Search for the cell housing the specified text and yield its (x, y) center coordinate. 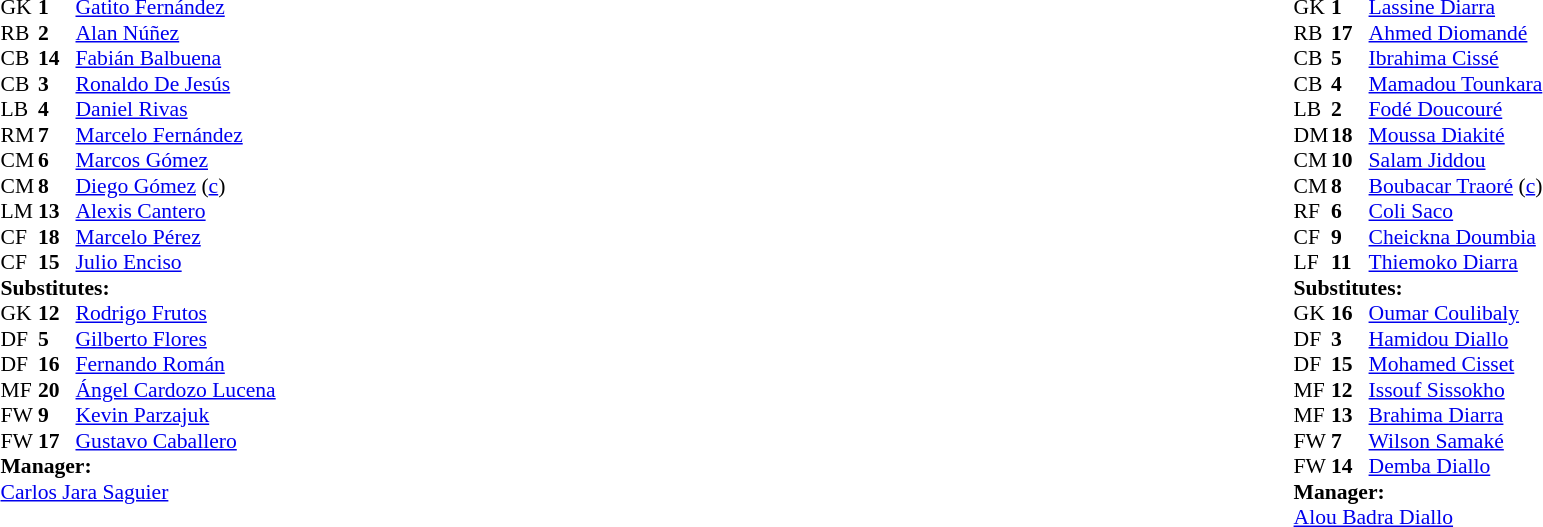
Wilson Samaké (1456, 441)
Diego Gómez (c) (176, 186)
Alexis Cantero (176, 211)
Oumar Coulibaly (1456, 313)
Fernando Román (176, 365)
Ahmed Diomandé (1456, 33)
Alan Núñez (176, 33)
Hamidou Diallo (1456, 339)
LM (19, 211)
Gustavo Caballero (176, 441)
Ronaldo De Jesús (176, 84)
Brahima Diarra (1456, 415)
Cheickna Doumbia (1456, 237)
RF (1313, 211)
Daniel Rivas (176, 109)
Kevin Parzajuk (176, 415)
Salam Jiddou (1456, 161)
Ibrahima Cissé (1456, 59)
Marcos Gómez (176, 161)
20 (57, 390)
Rodrigo Frutos (176, 313)
Coli Saco (1456, 211)
Moussa Diakité (1456, 135)
10 (1350, 161)
Marcelo Pérez (176, 237)
Issouf Sissokho (1456, 390)
Ángel Cardozo Lucena (176, 390)
Carlos Jara Saguier (138, 492)
Julio Enciso (176, 263)
Mohamed Cisset (1456, 365)
11 (1350, 263)
Gilberto Flores (176, 339)
DM (1313, 135)
Marcelo Fernández (176, 135)
RM (19, 135)
Thiemoko Diarra (1456, 263)
Boubacar Traoré (c) (1456, 186)
Demba Diallo (1456, 467)
Mamadou Tounkara (1456, 84)
LF (1313, 263)
Fabián Balbuena (176, 59)
Fodé Doucouré (1456, 109)
